Pinpoint the cell where the given text exists, returning its [x, y] midpoint coordinate. 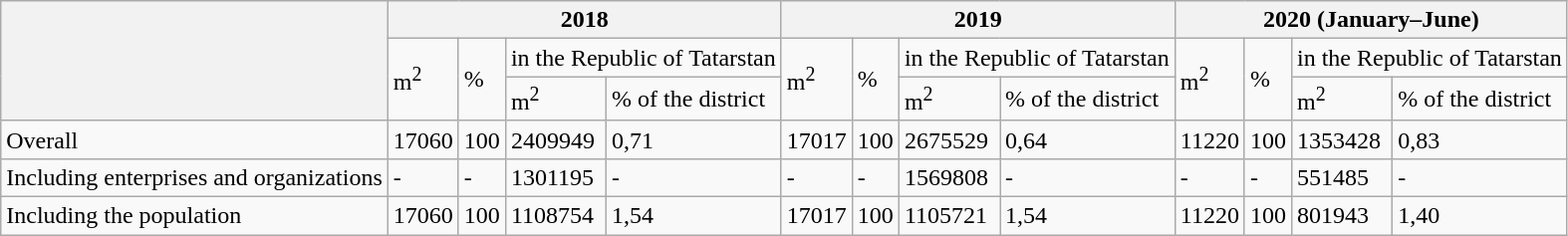
Including the population [195, 216]
1353428 [1341, 139]
0,83 [1480, 139]
2675529 [948, 139]
1569808 [948, 177]
0,71 [694, 139]
0,64 [1088, 139]
801943 [1341, 216]
1,40 [1480, 216]
2018 [584, 20]
2409949 [556, 139]
Overall [195, 139]
551485 [1341, 177]
1301195 [556, 177]
2019 [978, 20]
1105721 [948, 216]
1108754 [556, 216]
2020 (January–June) [1371, 20]
Including enterprises and organizations [195, 177]
